Capture the cell that displays the provided text and extract its (x, y) central coordinate. 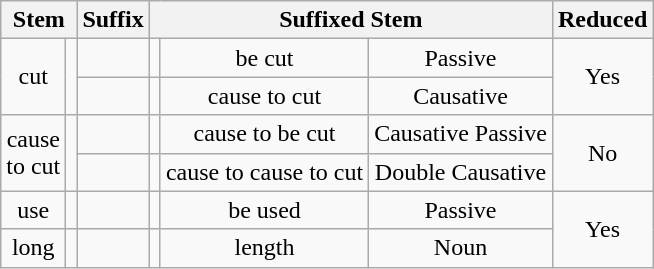
No (602, 153)
be used (264, 210)
Suffixed Stem (350, 20)
Stem (39, 20)
Noun (461, 248)
use (34, 210)
cut (34, 77)
Reduced (602, 20)
be cut (264, 58)
Causative Passive (461, 134)
Double Causative (461, 172)
cause to be cut (264, 134)
cause to cause to cut (264, 172)
Suffix (113, 20)
Causative (461, 96)
long (34, 248)
length (264, 248)
